Find where the given text appears and provide that cell's center as (x, y) coordinate. 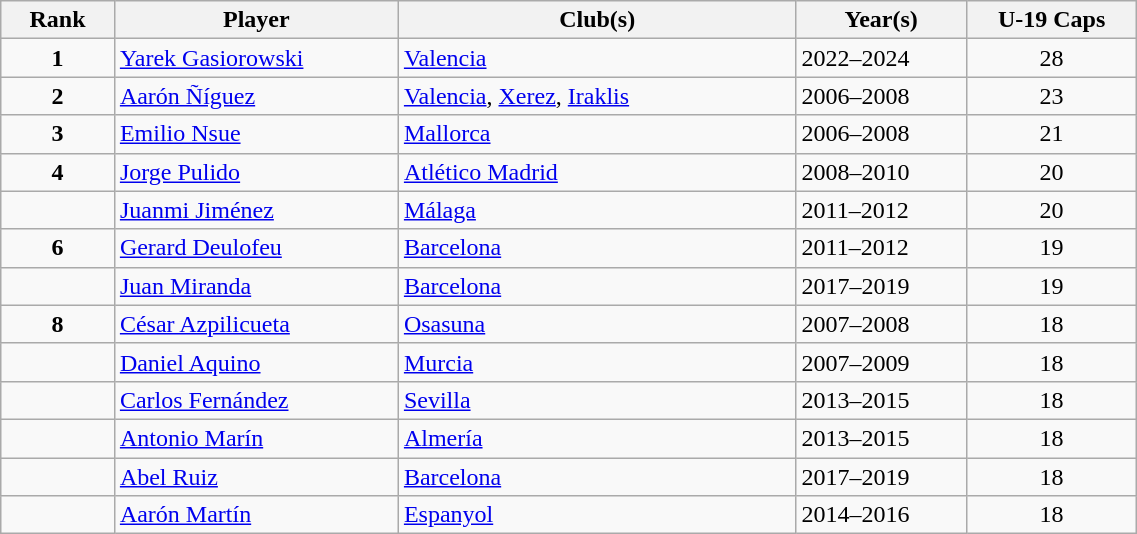
Gerard Deulofeu (256, 248)
6 (58, 248)
Juan Miranda (256, 286)
Rank (58, 20)
Emilio Nsue (256, 134)
2 (58, 96)
2008–2010 (881, 172)
3 (58, 134)
Daniel Aquino (256, 362)
2014–2016 (881, 515)
2022–2024 (881, 58)
4 (58, 172)
8 (58, 324)
Espanyol (597, 515)
Valencia (597, 58)
Osasuna (597, 324)
Málaga (597, 210)
23 (1051, 96)
2007–2008 (881, 324)
Valencia, Xerez, Iraklis (597, 96)
1 (58, 58)
Aarón Ñíguez (256, 96)
Jorge Pulido (256, 172)
Antonio Marín (256, 438)
Player (256, 20)
Club(s) (597, 20)
Atlético Madrid (597, 172)
Year(s) (881, 20)
Carlos Fernández (256, 400)
Abel Ruiz (256, 477)
César Azpilicueta (256, 324)
Juanmi Jiménez (256, 210)
Murcia (597, 362)
Mallorca (597, 134)
2007–2009 (881, 362)
Almería (597, 438)
Aarón Martín (256, 515)
Sevilla (597, 400)
21 (1051, 134)
U-19 Caps (1051, 20)
28 (1051, 58)
Yarek Gasiorowski (256, 58)
